Output the (x, y) coordinate of the center of the cell containing the given text.  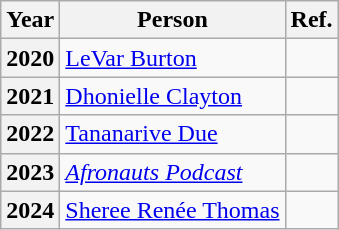
2020 (30, 58)
2022 (30, 134)
Dhonielle Clayton (172, 96)
2021 (30, 96)
Sheree Renée Thomas (172, 210)
Ref. (312, 20)
Year (30, 20)
Person (172, 20)
2023 (30, 172)
Afronauts Podcast (172, 172)
2024 (30, 210)
LeVar Burton (172, 58)
Tananarive Due (172, 134)
